Locate the cell with the specified text and output its (x, y) center coordinate. 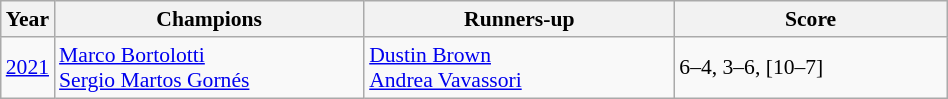
Marco Bortolotti Sergio Martos Gornés (209, 68)
Runners-up (519, 19)
Score (810, 19)
6–4, 3–6, [10–7] (810, 68)
Champions (209, 19)
Year (28, 19)
Dustin Brown Andrea Vavassori (519, 68)
2021 (28, 68)
